From the cell containing the given text, extract its center point as (x, y) coordinate. 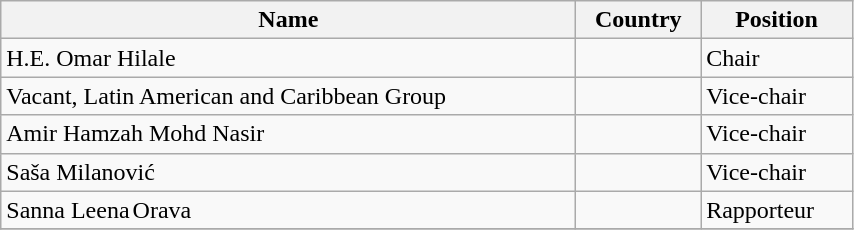
H.E. Omar Hilale (288, 58)
Country (638, 20)
Position (777, 20)
Chair (777, 58)
Name (288, 20)
Sanna Leena Orava (288, 210)
Saša Milanović (288, 172)
Amir Hamzah Mohd Nasir (288, 134)
Rapporteur (777, 210)
Vacant, Latin American and Caribbean Group (288, 96)
